Pinpoint the cell where the given text exists, returning its (X, Y) midpoint coordinate. 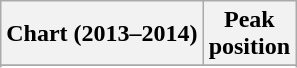
Chart (2013–2014) (102, 34)
Peakposition (249, 34)
